Search for the cell housing the specified text and yield its [x, y] center coordinate. 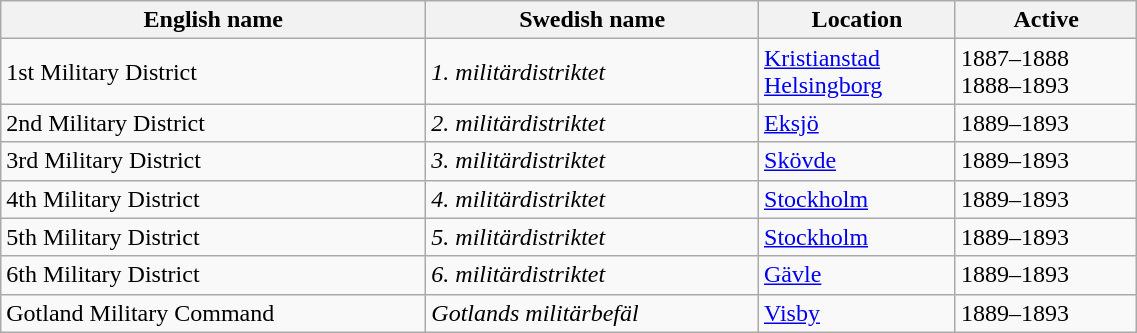
Gotland Military Command [214, 313]
Swedish name [592, 20]
3rd Military District [214, 161]
Active [1046, 20]
Gotlands militärbefäl [592, 313]
6th Military District [214, 275]
Gävle [858, 275]
2. militärdistriktet [592, 123]
KristianstadHelsingborg [858, 72]
Skövde [858, 161]
4th Military District [214, 199]
Visby [858, 313]
1st Military District [214, 72]
4. militärdistriktet [592, 199]
5th Military District [214, 237]
1. militärdistriktet [592, 72]
1887–18881888–1893 [1046, 72]
2nd Military District [214, 123]
Location [858, 20]
6. militärdistriktet [592, 275]
Eksjö [858, 123]
5. militärdistriktet [592, 237]
English name [214, 20]
3. militärdistriktet [592, 161]
